Capture the cell that displays the provided text and extract its [X, Y] central coordinate. 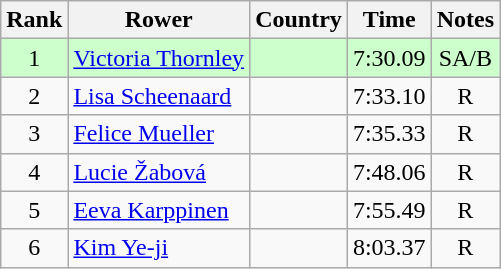
Felice Mueller [159, 134]
Lisa Scheenaard [159, 96]
7:30.09 [389, 58]
Kim Ye-ji [159, 248]
2 [34, 96]
Rower [159, 20]
6 [34, 248]
Victoria Thornley [159, 58]
7:33.10 [389, 96]
Eeva Karppinen [159, 210]
7:35.33 [389, 134]
8:03.37 [389, 248]
Time [389, 20]
4 [34, 172]
7:48.06 [389, 172]
3 [34, 134]
Country [299, 20]
Rank [34, 20]
7:55.49 [389, 210]
1 [34, 58]
5 [34, 210]
Notes [465, 20]
SA/B [465, 58]
Lucie Žabová [159, 172]
